Pinpoint the cell where the given text exists, returning its [X, Y] midpoint coordinate. 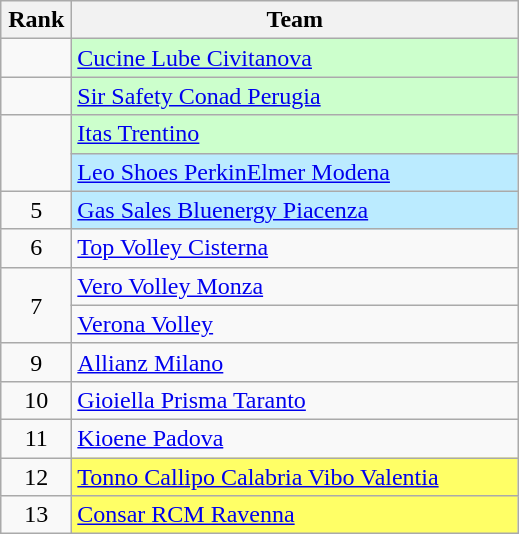
6 [36, 248]
Tonno Callipo Calabria Vibo Valentia [295, 477]
9 [36, 362]
10 [36, 400]
Kioene Padova [295, 438]
13 [36, 515]
11 [36, 438]
Top Volley Cisterna [295, 248]
Vero Volley Monza [295, 286]
Itas Trentino [295, 134]
Rank [36, 20]
12 [36, 477]
Cucine Lube Civitanova [295, 58]
7 [36, 305]
Consar RCM Ravenna [295, 515]
Gas Sales Bluenergy Piacenza [295, 210]
Allianz Milano [295, 362]
Sir Safety Conad Perugia [295, 96]
5 [36, 210]
Verona Volley [295, 324]
Leo Shoes PerkinElmer Modena [295, 172]
Team [295, 20]
Gioiella Prisma Taranto [295, 400]
